Locate the cell with the specified text and output its [x, y] center coordinate. 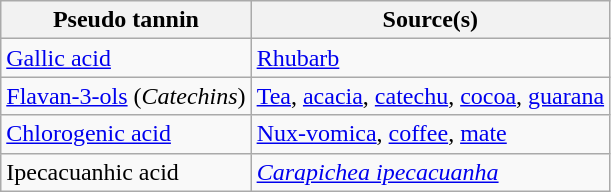
Source(s) [430, 20]
Gallic acid [126, 58]
Rhubarb [430, 58]
Ipecacuanhic acid [126, 172]
Carapichea ipecacuanha [430, 172]
Tea, acacia, catechu, cocoa, guarana [430, 96]
Nux-vomica, coffee, mate [430, 134]
Pseudo tannin [126, 20]
Chlorogenic acid [126, 134]
Flavan-3-ols (Catechins) [126, 96]
